Locate the cell with the specified text and output its [X, Y] center coordinate. 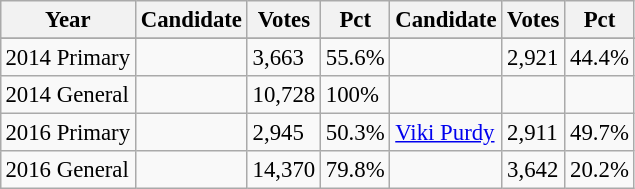
100% [356, 95]
2016 General [68, 170]
49.7% [600, 133]
2,911 [534, 133]
Year [68, 20]
79.8% [356, 170]
3,642 [534, 170]
2014 Primary [68, 57]
44.4% [600, 57]
14,370 [284, 170]
2,921 [534, 57]
Viki Purdy [446, 133]
2014 General [68, 95]
3,663 [284, 57]
2,945 [284, 133]
20.2% [600, 170]
50.3% [356, 133]
10,728 [284, 95]
55.6% [356, 57]
2016 Primary [68, 133]
